Locate the cell with the specified text and output its (x, y) center coordinate. 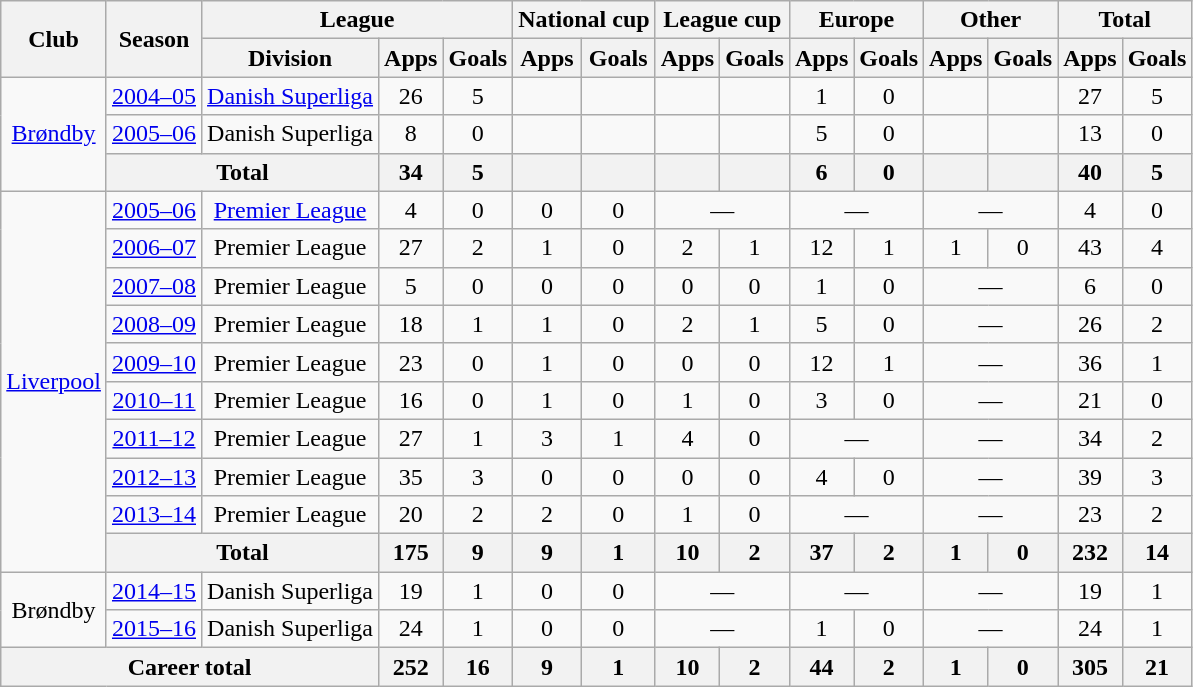
Division (290, 58)
Club (54, 39)
Liverpool (54, 382)
39 (1090, 477)
18 (411, 324)
League cup (722, 20)
43 (1090, 248)
Other (991, 20)
National cup (584, 20)
14 (1157, 553)
13 (1090, 134)
2004–05 (154, 96)
35 (411, 477)
252 (411, 667)
175 (411, 553)
2015–16 (154, 629)
2008–09 (154, 324)
League (358, 20)
2012–13 (154, 477)
40 (1090, 172)
Europe (856, 20)
20 (411, 515)
2014–15 (154, 591)
8 (411, 134)
Career total (190, 667)
Season (154, 39)
2013–14 (154, 515)
2010–11 (154, 400)
36 (1090, 362)
2007–08 (154, 286)
37 (821, 553)
2006–07 (154, 248)
2011–12 (154, 438)
2009–10 (154, 362)
305 (1090, 667)
232 (1090, 553)
44 (821, 667)
